Pinpoint the cell where the given text exists, returning its [x, y] midpoint coordinate. 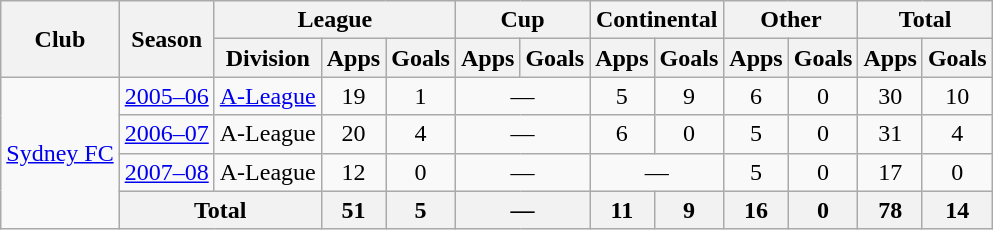
20 [353, 134]
Season [166, 39]
Sydney FC [60, 153]
League [334, 20]
Cup [522, 20]
Division [268, 58]
Other [791, 20]
Club [60, 39]
12 [353, 172]
19 [353, 96]
1 [421, 96]
31 [890, 134]
2005–06 [166, 96]
51 [353, 210]
78 [890, 210]
Continental [657, 20]
14 [957, 210]
16 [756, 210]
11 [622, 210]
17 [890, 172]
2006–07 [166, 134]
2007–08 [166, 172]
30 [890, 96]
10 [957, 96]
